Identify which cell holds the provided text, then report its [X, Y] central coordinate. 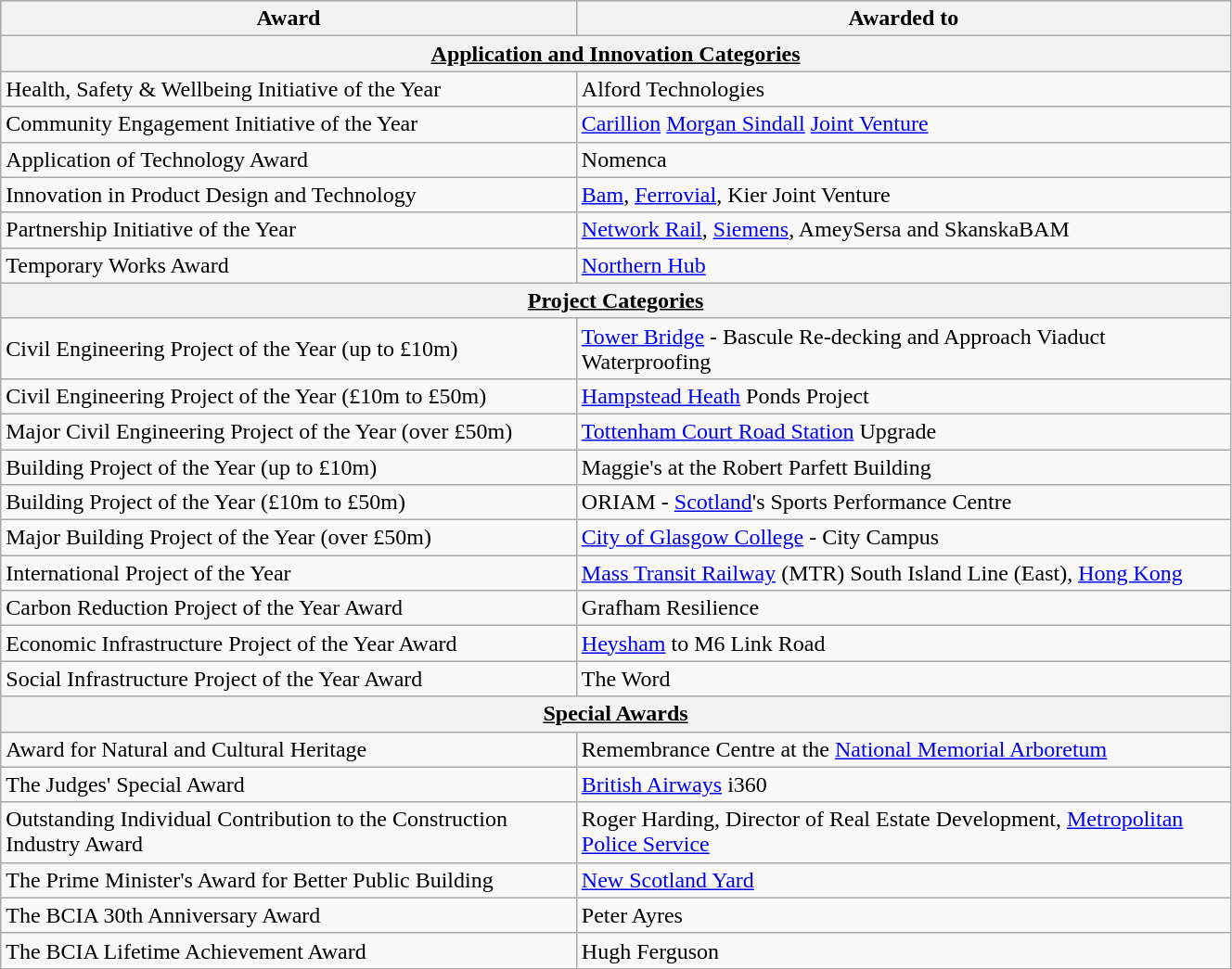
Outstanding Individual Contribution to the Construction Industry Award [289, 833]
New Scotland Yard [904, 880]
Peter Ayres [904, 915]
Northern Hub [904, 265]
Civil Engineering Project of the Year (£10m to £50m) [289, 396]
Grafham Resilience [904, 608]
City of Glasgow College - City Campus [904, 538]
Carbon Reduction Project of the Year Award [289, 608]
Temporary Works Award [289, 265]
Alford Technologies [904, 89]
Special Awards [616, 714]
Hugh Ferguson [904, 950]
Mass Transit Railway (MTR) South Island Line (East), Hong Kong [904, 573]
Hampstead Heath Ponds Project [904, 396]
Bam, Ferrovial, Kier Joint Venture [904, 195]
Awarded to [904, 19]
ORIAM - Scotland's Sports Performance Centre [904, 503]
Economic Infrastructure Project of the Year Award [289, 644]
Partnership Initiative of the Year [289, 230]
Application of Technology Award [289, 159]
Network Rail, Siemens, AmeySersa and SkanskaBAM [904, 230]
Project Categories [616, 300]
Innovation in Product Design and Technology [289, 195]
Major Building Project of the Year (over £50m) [289, 538]
The BCIA 30th Anniversary Award [289, 915]
Building Project of the Year (£10m to £50m) [289, 503]
Remembrance Centre at the National Memorial Arboretum [904, 749]
The Word [904, 679]
International Project of the Year [289, 573]
Carillion Morgan Sindall Joint Venture [904, 124]
Nomenca [904, 159]
Community Engagement Initiative of the Year [289, 124]
Maggie's at the Robert Parfett Building [904, 466]
Major Civil Engineering Project of the Year (over £50m) [289, 431]
The Prime Minister's Award for Better Public Building [289, 880]
Application and Innovation Categories [616, 54]
Tottenham Court Road Station Upgrade [904, 431]
The BCIA Lifetime Achievement Award [289, 950]
Tower Bridge - Bascule Re-decking and Approach Viaduct Waterproofing [904, 349]
British Airways i360 [904, 784]
Building Project of the Year (up to £10m) [289, 466]
Social Infrastructure Project of the Year Award [289, 679]
Roger Harding, Director of Real Estate Development, Metropolitan Police Service [904, 833]
Award for Natural and Cultural Heritage [289, 749]
Award [289, 19]
Heysham to M6 Link Road [904, 644]
Civil Engineering Project of the Year (up to £10m) [289, 349]
The Judges' Special Award [289, 784]
Health, Safety & Wellbeing Initiative of the Year [289, 89]
